For the text-containing cell, return its midpoint in (x, y) coordinate format. 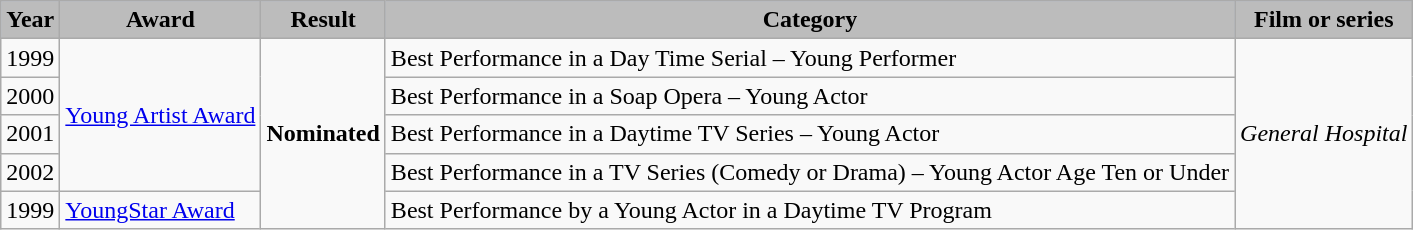
2001 (30, 134)
Best Performance in a Soap Opera – Young Actor (810, 96)
Result (323, 20)
Best Performance in a Day Time Serial – Young Performer (810, 58)
2002 (30, 172)
General Hospital (1324, 134)
Best Performance by a Young Actor in a Daytime TV Program (810, 210)
Year (30, 20)
Film or series (1324, 20)
YoungStar Award (160, 210)
Young Artist Award (160, 115)
2000 (30, 96)
Best Performance in a Daytime TV Series – Young Actor (810, 134)
Category (810, 20)
Best Performance in a TV Series (Comedy or Drama) – Young Actor Age Ten or Under (810, 172)
Nominated (323, 134)
Award (160, 20)
